Search for the cell housing the specified text and yield its [X, Y] center coordinate. 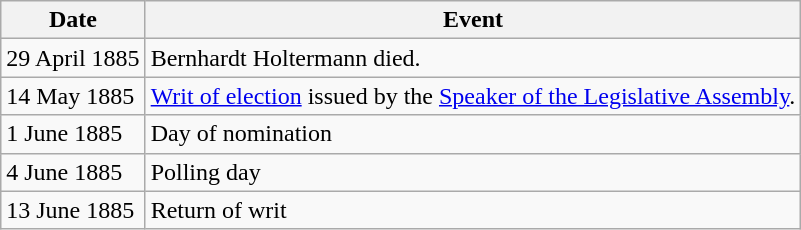
13 June 1885 [73, 210]
Return of writ [473, 210]
Day of nomination [473, 134]
4 June 1885 [73, 172]
1 June 1885 [73, 134]
Writ of election issued by the Speaker of the Legislative Assembly. [473, 96]
Polling day [473, 172]
14 May 1885 [73, 96]
Date [73, 20]
29 April 1885 [73, 58]
Event [473, 20]
Bernhardt Holtermann died. [473, 58]
